Provide the (x, y) coordinate of the cell's center where the given text is located.  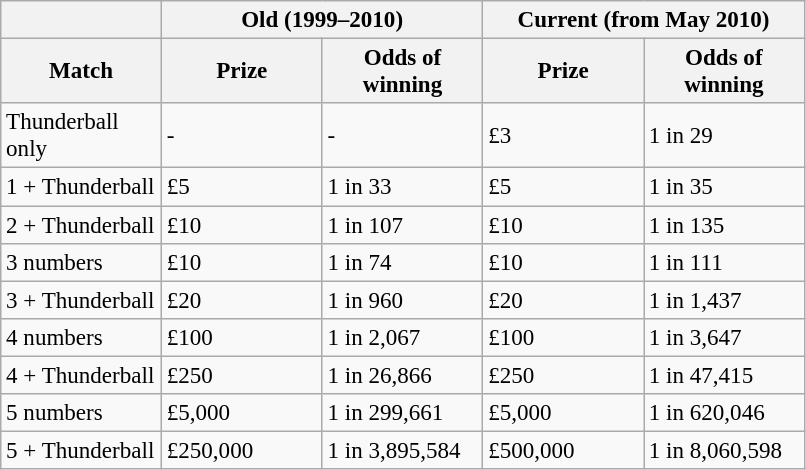
1 in 960 (402, 300)
£250,000 (242, 451)
2 + Thunderball (82, 225)
1 in 111 (724, 263)
1 in 107 (402, 225)
5 numbers (82, 413)
Old (1999–2010) (322, 20)
1 in 26,866 (402, 376)
Current (from May 2010) (644, 20)
1 in 2,067 (402, 338)
£500,000 (564, 451)
3 numbers (82, 263)
4 numbers (82, 338)
1 in 3,895,584 (402, 451)
1 in 35 (724, 187)
5 + Thunderball (82, 451)
1 in 299,661 (402, 413)
1 in 1,437 (724, 300)
1 in 135 (724, 225)
1 in 620,046 (724, 413)
1 in 74 (402, 263)
£3 (564, 136)
Match (82, 72)
1 in 8,060,598 (724, 451)
1 in 29 (724, 136)
1 + Thunderball (82, 187)
4 + Thunderball (82, 376)
1 in 47,415 (724, 376)
Thunderball only (82, 136)
3 + Thunderball (82, 300)
1 in 33 (402, 187)
1 in 3,647 (724, 338)
